Provide the [X, Y] coordinate of the cell's center where the given text is located.  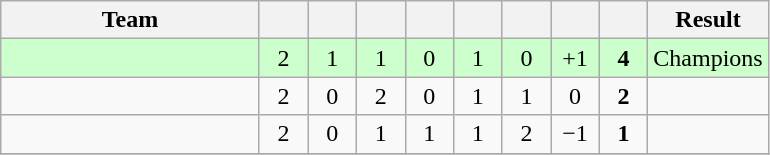
Result [708, 20]
Champions [708, 58]
−1 [576, 134]
Team [130, 20]
+1 [576, 58]
4 [624, 58]
